Return the (X, Y) coordinate for the center point of the cell that contains the specified text.  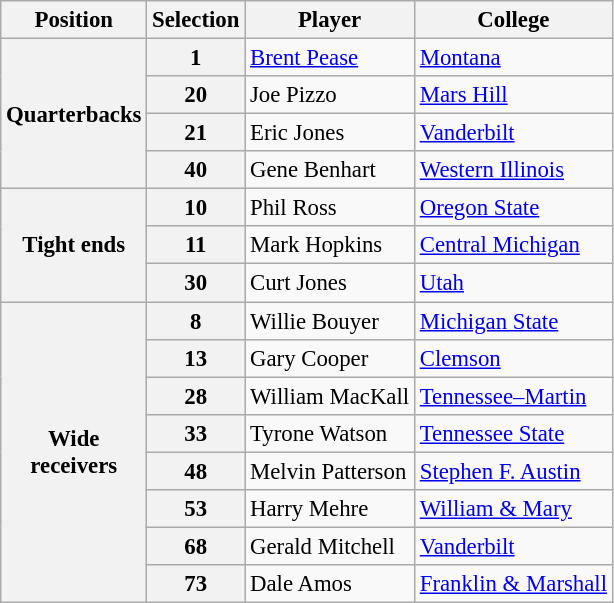
Central Michigan (513, 245)
William & Mary (513, 509)
Dale Amos (330, 584)
Utah (513, 283)
Tight ends (74, 246)
Curt Jones (330, 283)
21 (196, 133)
13 (196, 358)
33 (196, 433)
Selection (196, 20)
Oregon State (513, 208)
Franklin & Marshall (513, 584)
Tennessee–Martin (513, 396)
College (513, 20)
Harry Mehre (330, 509)
Brent Pease (330, 58)
53 (196, 509)
73 (196, 584)
Stephen F. Austin (513, 471)
Michigan State (513, 321)
Joe Pizzo (330, 95)
Melvin Patterson (330, 471)
Quarterbacks (74, 114)
Tennessee State (513, 433)
8 (196, 321)
Position (74, 20)
28 (196, 396)
Eric Jones (330, 133)
10 (196, 208)
William MacKall (330, 396)
Montana (513, 58)
Western Illinois (513, 170)
Mars Hill (513, 95)
Phil Ross (330, 208)
40 (196, 170)
48 (196, 471)
Gary Cooper (330, 358)
Tyrone Watson (330, 433)
Mark Hopkins (330, 245)
68 (196, 546)
Player (330, 20)
Clemson (513, 358)
Gerald Mitchell (330, 546)
1 (196, 58)
Gene Benhart (330, 170)
11 (196, 245)
30 (196, 283)
20 (196, 95)
Widereceivers (74, 452)
Willie Bouyer (330, 321)
